From the cell containing the given text, extract its center point as (x, y) coordinate. 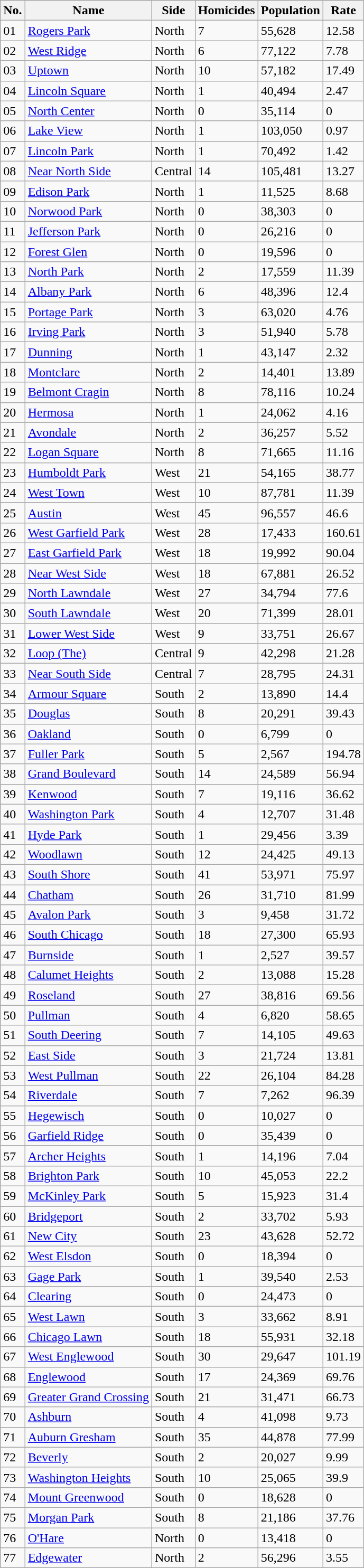
Jefferson Park (88, 231)
Homicides (226, 11)
37.76 (343, 1517)
66.73 (343, 1397)
O'Hare (88, 1538)
08 (13, 171)
Morgan Park (88, 1517)
Beverly (88, 1457)
Riverdale (88, 1095)
10,027 (291, 1116)
2,527 (291, 955)
28.01 (343, 613)
58.65 (343, 1015)
Population (291, 11)
Kenwood (88, 794)
160.61 (343, 533)
31.48 (343, 814)
26,104 (291, 1075)
Burnside (88, 955)
55,628 (291, 31)
36,257 (291, 432)
33,662 (291, 1317)
26.67 (343, 634)
43,628 (291, 1236)
71,399 (291, 613)
47 (13, 955)
42 (13, 854)
53,971 (291, 874)
101.19 (343, 1357)
West Pullman (88, 1075)
49.13 (343, 854)
76 (13, 1538)
13,890 (291, 694)
13,418 (291, 1538)
Bridgeport (88, 1216)
55,931 (291, 1337)
194.78 (343, 754)
87,781 (291, 493)
69.76 (343, 1377)
11 (13, 231)
22.2 (343, 1176)
Montclare (88, 372)
Avalon Park (88, 915)
Grand Boulevard (88, 774)
Avondale (88, 432)
38,303 (291, 211)
Archer Heights (88, 1156)
59 (13, 1196)
South Shore (88, 874)
Pullman (88, 1015)
50 (13, 1015)
61 (13, 1236)
53 (13, 1075)
01 (13, 31)
105,481 (291, 171)
62 (13, 1257)
12.4 (343, 292)
56,296 (291, 1558)
Norwood Park (88, 211)
07 (13, 151)
Hegewisch (88, 1116)
39,540 (291, 1277)
Auburn Gresham (88, 1437)
54 (13, 1095)
South Chicago (88, 935)
3.55 (343, 1558)
66 (13, 1337)
5.78 (343, 332)
Hermosa (88, 412)
North Park (88, 272)
2.53 (343, 1277)
31 (13, 634)
32.18 (343, 1337)
56 (13, 1136)
Near North Side (88, 171)
38,816 (291, 995)
7.78 (343, 51)
11,525 (291, 191)
06 (13, 131)
West Ridge (88, 51)
77,122 (291, 51)
48 (13, 975)
17,559 (291, 272)
38.77 (343, 473)
40 (13, 814)
43 (13, 874)
42,298 (291, 654)
North Lawndale (88, 593)
65.93 (343, 935)
West Englewood (88, 1357)
34,794 (291, 593)
Belmont Cragin (88, 392)
17.49 (343, 71)
19,596 (291, 252)
14.4 (343, 694)
13.89 (343, 372)
3.39 (343, 834)
24,369 (291, 1377)
31.4 (343, 1196)
McKinley Park (88, 1196)
Lower West Side (88, 634)
84.28 (343, 1075)
2,567 (291, 754)
4.76 (343, 312)
34 (13, 694)
Loop (The) (88, 654)
04 (13, 91)
16 (13, 332)
10.24 (343, 392)
Ashburn (88, 1417)
54,165 (291, 473)
11.16 (343, 452)
Armour Square (88, 694)
9.99 (343, 1457)
72 (13, 1457)
5.93 (343, 1216)
South Deering (88, 1035)
Side (173, 11)
44,878 (291, 1437)
5.52 (343, 432)
63,020 (291, 312)
70,492 (291, 151)
14,196 (291, 1156)
Logan Square (88, 452)
56.94 (343, 774)
18,394 (291, 1257)
North Center (88, 111)
39 (13, 794)
67,881 (291, 573)
9.73 (343, 1417)
Dunning (88, 352)
13 (13, 272)
29 (13, 593)
35,439 (291, 1136)
Near West Side (88, 573)
14,105 (291, 1035)
46.6 (343, 513)
75.97 (343, 874)
Rate (343, 11)
39.9 (343, 1477)
55 (13, 1116)
15 (13, 312)
6,799 (291, 734)
33,702 (291, 1216)
09 (13, 191)
38 (13, 774)
12.58 (343, 31)
7.04 (343, 1156)
0.97 (343, 131)
West Lawn (88, 1317)
29,456 (291, 834)
West Garfield Park (88, 533)
24,062 (291, 412)
27,300 (291, 935)
21.28 (343, 654)
Edgewater (88, 1558)
Roseland (88, 995)
25,065 (291, 1477)
73 (13, 1477)
71 (13, 1437)
17,433 (291, 533)
26,216 (291, 231)
02 (13, 51)
Lincoln Square (88, 91)
Woodlawn (88, 854)
New City (88, 1236)
81.99 (343, 895)
24,473 (291, 1297)
77 (13, 1558)
Uptown (88, 71)
8.91 (343, 1317)
64 (13, 1297)
24 (13, 493)
Irving Park (88, 332)
33,751 (291, 634)
39.43 (343, 714)
West Town (88, 493)
31,471 (291, 1397)
49.63 (343, 1035)
15,923 (291, 1196)
39.57 (343, 955)
Douglas (88, 714)
Lincoln Park (88, 151)
51,940 (291, 332)
26.52 (343, 573)
No. (13, 11)
9,458 (291, 915)
77.99 (343, 1437)
52.72 (343, 1236)
Chatham (88, 895)
Chicago Lawn (88, 1337)
90.04 (343, 553)
Edison Park (88, 191)
103,050 (291, 131)
Greater Grand Crossing (88, 1397)
Humboldt Park (88, 473)
74 (13, 1497)
71,665 (291, 452)
Englewood (88, 1377)
19 (13, 392)
96.39 (343, 1095)
31,710 (291, 895)
4.16 (343, 412)
03 (13, 71)
13.81 (343, 1055)
05 (13, 111)
1.42 (343, 151)
Clearing (88, 1297)
77.6 (343, 593)
65 (13, 1317)
East Garfield Park (88, 553)
Fuller Park (88, 754)
31.72 (343, 915)
Name (88, 11)
South Lawndale (88, 613)
20,291 (291, 714)
25 (13, 513)
East Side (88, 1055)
Rogers Park (88, 31)
67 (13, 1357)
68 (13, 1377)
Garfield Ridge (88, 1136)
Gage Park (88, 1277)
21,186 (291, 1517)
29,647 (291, 1357)
8.68 (343, 191)
69.56 (343, 995)
57 (13, 1156)
14,401 (291, 372)
69 (13, 1397)
20,027 (291, 1457)
Near South Side (88, 674)
75 (13, 1517)
Mount Greenwood (88, 1497)
Washington Heights (88, 1477)
32 (13, 654)
Forest Glen (88, 252)
24,589 (291, 774)
24.31 (343, 674)
46 (13, 935)
19,116 (291, 794)
36.62 (343, 794)
96,557 (291, 513)
15.28 (343, 975)
Lake View (88, 131)
37 (13, 754)
Hyde Park (88, 834)
43,147 (291, 352)
78,116 (291, 392)
2.47 (343, 91)
7,262 (291, 1095)
41,098 (291, 1417)
Calumet Heights (88, 975)
19,992 (291, 553)
49 (13, 995)
58 (13, 1176)
Washington Park (88, 814)
24,425 (291, 854)
21,724 (291, 1055)
2.32 (343, 352)
Oakland (88, 734)
12,707 (291, 814)
Albany Park (88, 292)
36 (13, 734)
57,182 (291, 71)
52 (13, 1055)
51 (13, 1035)
35,114 (291, 111)
45,053 (291, 1176)
13.27 (343, 171)
70 (13, 1417)
18,628 (291, 1497)
60 (13, 1216)
Portage Park (88, 312)
13,088 (291, 975)
63 (13, 1277)
40,494 (291, 91)
28,795 (291, 674)
Austin (88, 513)
48,396 (291, 292)
Brighton Park (88, 1176)
33 (13, 674)
6,820 (291, 1015)
West Elsdon (88, 1257)
44 (13, 895)
